Scan for the cell matching the given text and deliver its [X, Y] coordinate at center. 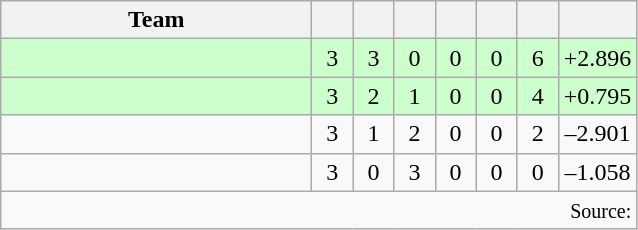
–2.901 [598, 134]
6 [538, 58]
–1.058 [598, 172]
4 [538, 96]
Team [156, 20]
+2.896 [598, 58]
Source: [319, 210]
+0.795 [598, 96]
